Return (X, Y) of the center of cell containing provided text 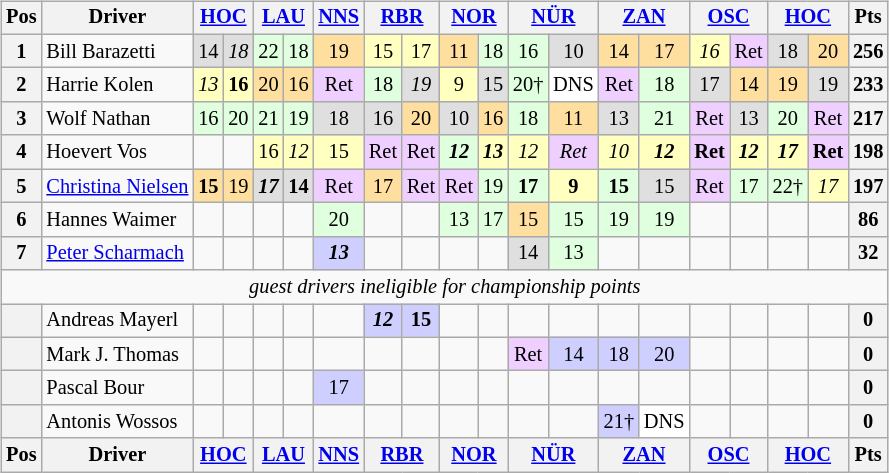
3 (21, 119)
guest drivers ineligible for championship points (444, 287)
21† (619, 422)
86 (868, 220)
197 (868, 186)
Andreas Mayerl (117, 321)
Christina Nielsen (117, 186)
22† (788, 186)
Hannes Waimer (117, 220)
Harrie Kolen (117, 85)
198 (868, 152)
32 (868, 253)
7 (21, 253)
5 (21, 186)
Hoevert Vos (117, 152)
Mark J. Thomas (117, 354)
Peter Scharmach (117, 253)
Bill Barazetti (117, 51)
20† (528, 85)
1 (21, 51)
Wolf Nathan (117, 119)
233 (868, 85)
6 (21, 220)
Antonis Wossos (117, 422)
22 (268, 51)
4 (21, 152)
Pascal Bour (117, 388)
256 (868, 51)
2 (21, 85)
217 (868, 119)
